Find where the given text appears and provide that cell's center as [X, Y] coordinate. 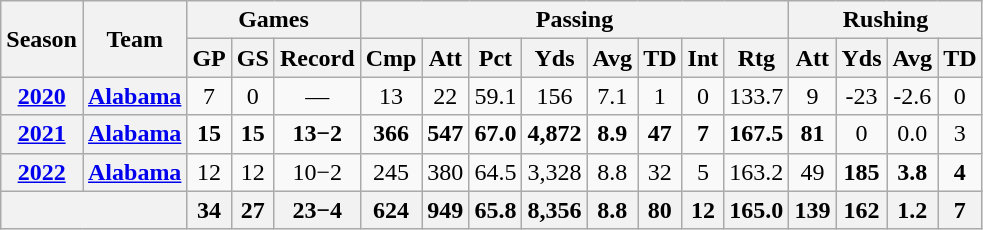
Team [134, 39]
Passing [574, 20]
165.0 [756, 210]
Cmp [391, 58]
366 [391, 134]
2021 [42, 134]
13 [391, 96]
81 [812, 134]
0.0 [912, 134]
80 [660, 210]
-23 [862, 96]
2022 [42, 172]
8,356 [554, 210]
2020 [42, 96]
GS [252, 58]
27 [252, 210]
163.2 [756, 172]
7.1 [612, 96]
67.0 [496, 134]
Int [703, 58]
1 [660, 96]
547 [446, 134]
GP [209, 58]
Pct [496, 58]
13−2 [317, 134]
22 [446, 96]
139 [812, 210]
65.8 [496, 210]
23−4 [317, 210]
— [317, 96]
47 [660, 134]
32 [660, 172]
949 [446, 210]
4,872 [554, 134]
34 [209, 210]
185 [862, 172]
245 [391, 172]
Rushing [886, 20]
Season [42, 39]
Record [317, 58]
624 [391, 210]
1.2 [912, 210]
4 [960, 172]
10−2 [317, 172]
133.7 [756, 96]
9 [812, 96]
380 [446, 172]
8.9 [612, 134]
59.1 [496, 96]
Rtg [756, 58]
Games [274, 20]
5 [703, 172]
3,328 [554, 172]
3.8 [912, 172]
49 [812, 172]
156 [554, 96]
-2.6 [912, 96]
3 [960, 134]
167.5 [756, 134]
64.5 [496, 172]
162 [862, 210]
